From the cell containing the given text, extract its center point as (X, Y) coordinate. 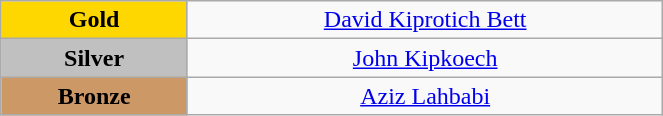
David Kiprotich Bett (424, 20)
Silver (94, 58)
John Kipkoech (424, 58)
Bronze (94, 96)
Gold (94, 20)
Aziz Lahbabi (424, 96)
